Locate the cell with the specified text and output its (x, y) center coordinate. 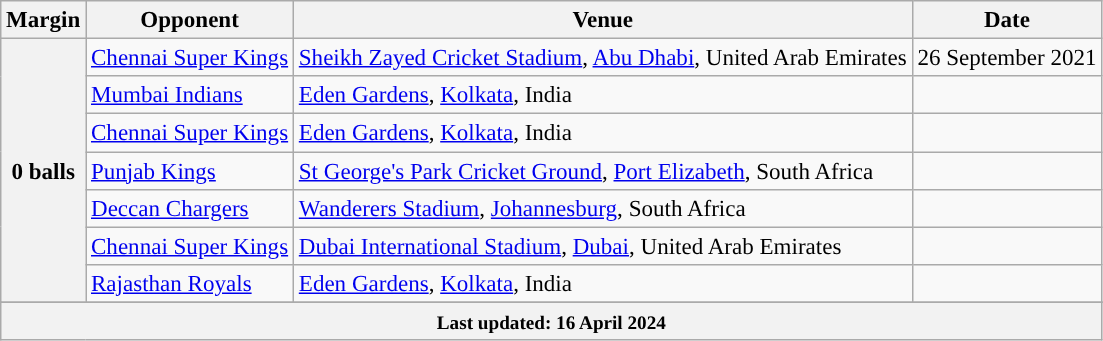
Punjab Kings (190, 171)
Venue (602, 20)
Margin (44, 20)
0 balls (44, 171)
Last updated: 16 April 2024 (552, 322)
Date (1007, 20)
Deccan Chargers (190, 209)
Opponent (190, 20)
Wanderers Stadium, Johannesburg, South Africa (602, 209)
Rajasthan Royals (190, 284)
Dubai International Stadium, Dubai, United Arab Emirates (602, 246)
St George's Park Cricket Ground, Port Elizabeth, South Africa (602, 171)
26 September 2021 (1007, 58)
Mumbai Indians (190, 95)
Sheikh Zayed Cricket Stadium, Abu Dhabi, United Arab Emirates (602, 58)
